Return the (x, y) coordinate for the center point of the cell that contains the specified text.  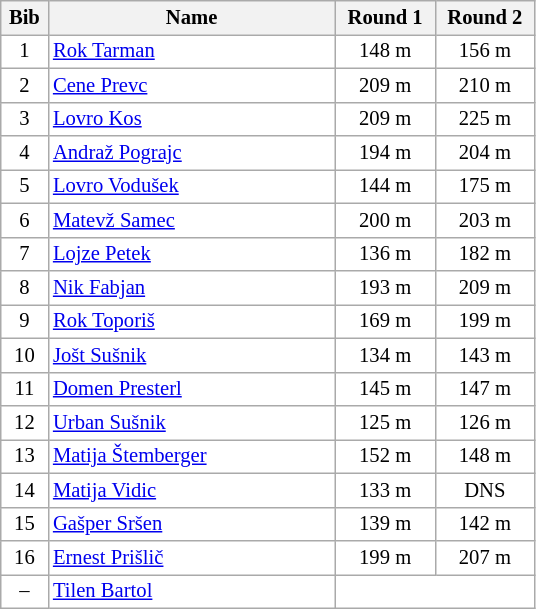
14 (24, 490)
142 m (485, 524)
144 m (385, 186)
Name (192, 17)
175 m (485, 186)
1 (24, 51)
DNS (485, 490)
Cene Prevc (192, 85)
Round 2 (485, 17)
9 (24, 321)
12 (24, 423)
13 (24, 456)
Rok Tarman (192, 51)
139 m (385, 524)
210 m (485, 85)
16 (24, 557)
Urban Sušnik (192, 423)
156 m (485, 51)
169 m (385, 321)
– (24, 591)
Tilen Bartol (192, 591)
143 m (485, 355)
Andraž Pograjc (192, 153)
194 m (385, 153)
182 m (485, 254)
2 (24, 85)
3 (24, 119)
5 (24, 186)
126 m (485, 423)
Lovro Vodušek (192, 186)
Bib (24, 17)
193 m (385, 287)
Matija Vidic (192, 490)
Domen Presterl (192, 389)
Lovro Kos (192, 119)
133 m (385, 490)
Nik Fabjan (192, 287)
Round 1 (385, 17)
Jošt Sušnik (192, 355)
Lojze Petek (192, 254)
4 (24, 153)
Ernest Prišlič (192, 557)
6 (24, 220)
Gašper Sršen (192, 524)
136 m (385, 254)
8 (24, 287)
11 (24, 389)
10 (24, 355)
200 m (385, 220)
147 m (485, 389)
145 m (385, 389)
7 (24, 254)
Matevž Samec (192, 220)
Matija Štemberger (192, 456)
207 m (485, 557)
15 (24, 524)
Rok Toporiš (192, 321)
225 m (485, 119)
152 m (385, 456)
134 m (385, 355)
203 m (485, 220)
204 m (485, 153)
125 m (385, 423)
